Return [X, Y] of the center of cell containing provided text 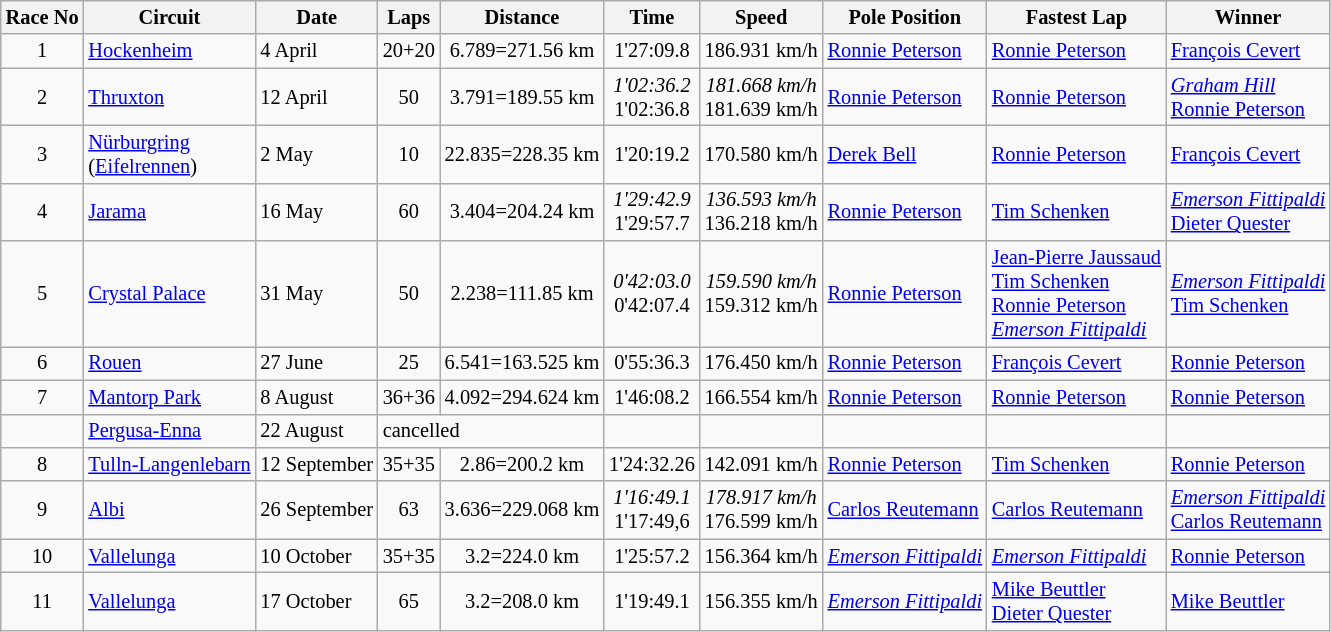
Derek Bell [905, 154]
Fastest Lap [1076, 17]
1'25:57.2 [652, 556]
2.238=111.85 km [522, 294]
Emerson Fittipaldi Tim Schenken [1248, 294]
166.554 km/h [762, 397]
0'55:36.3 [652, 363]
27 June [316, 363]
Crystal Palace [169, 294]
1'29:42.91'29:57.7 [652, 212]
3.636=229.068 km [522, 510]
156.364 km/h [762, 556]
Winner [1248, 17]
5 [42, 294]
Hockenheim [169, 51]
1 [42, 51]
Mike Beuttler [1248, 601]
16 May [316, 212]
2.86=200.2 km [522, 464]
3.404=204.24 km [522, 212]
1'16:49.11'17:49,6 [652, 510]
176.450 km/h [762, 363]
65 [409, 601]
26 September [316, 510]
4 [42, 212]
12 September [316, 464]
31 May [316, 294]
Race No [42, 17]
25 [409, 363]
Laps [409, 17]
Emerson Fittipaldi Carlos Reutemann [1248, 510]
Distance [522, 17]
4 April [316, 51]
170.580 km/h [762, 154]
1'02:36.21'02:36.8 [652, 97]
Date [316, 17]
Rouen [169, 363]
17 October [316, 601]
1'24:32.26 [652, 464]
22.835=228.35 km [522, 154]
1'46:08.2 [652, 397]
3.2=208.0 km [522, 601]
2 [42, 97]
4.092=294.624 km [522, 397]
cancelled [491, 431]
6.789=271.56 km [522, 51]
2 May [316, 154]
159.590 km/h159.312 km/h [762, 294]
Mantorp Park [169, 397]
1'19:49.1 [652, 601]
12 April [316, 97]
20+20 [409, 51]
7 [42, 397]
60 [409, 212]
6 [42, 363]
181.668 km/h181.639 km/h [762, 97]
36+36 [409, 397]
8 August [316, 397]
9 [42, 510]
Mike Beuttler Dieter Quester [1076, 601]
Circuit [169, 17]
3 [42, 154]
0'42:03.00'42:07.4 [652, 294]
Time [652, 17]
22 August [316, 431]
Albi [169, 510]
178.917 km/h176.599 km/h [762, 510]
3.791=189.55 km [522, 97]
Nürburgring (Eifelrennen) [169, 154]
8 [42, 464]
Emerson Fittipaldi Dieter Quester [1248, 212]
11 [42, 601]
Graham Hill Ronnie Peterson [1248, 97]
1'27:09.8 [652, 51]
Pergusa-Enna [169, 431]
Jarama [169, 212]
136.593 km/h136.218 km/h [762, 212]
63 [409, 510]
Speed [762, 17]
6.541=163.525 km [522, 363]
156.355 km/h [762, 601]
Pole Position [905, 17]
1'20:19.2 [652, 154]
3.2=224.0 km [522, 556]
10 October [316, 556]
Jean-Pierre Jaussaud Tim Schenken Ronnie Peterson Emerson Fittipaldi [1076, 294]
186.931 km/h [762, 51]
Thruxton [169, 97]
142.091 km/h [762, 464]
Tulln-Langenlebarn [169, 464]
